Find where the given text appears and provide that cell's center as [X, Y] coordinate. 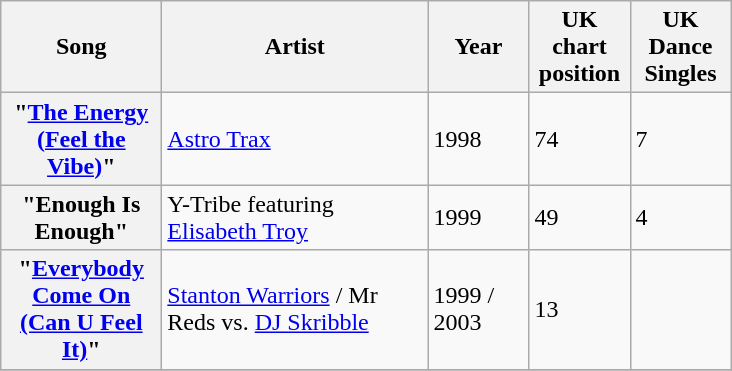
49 [580, 218]
1998 [478, 139]
Song [82, 47]
UK chart position [580, 47]
4 [680, 218]
"Enough Is Enough" [82, 218]
Astro Trax [295, 139]
"The Energy (Feel the Vibe)" [82, 139]
Artist [295, 47]
Year [478, 47]
UK Dance Singles [680, 47]
7 [680, 139]
Y-Tribe featuring Elisabeth Troy [295, 218]
1999 / 2003 [478, 310]
Stanton Warriors / Mr Reds vs. DJ Skribble [295, 310]
74 [580, 139]
"Everybody Come On (Can U Feel It)" [82, 310]
1999 [478, 218]
13 [580, 310]
